Provide the [X, Y] coordinate of the cell's center where the given text is located.  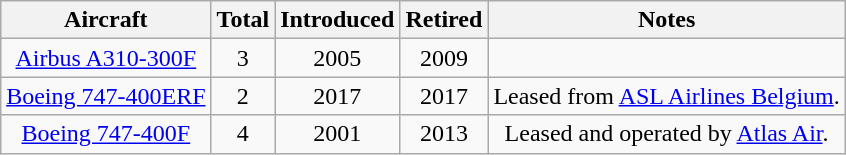
4 [243, 134]
Boeing 747-400F [106, 134]
Boeing 747-400ERF [106, 96]
Introduced [338, 20]
Notes [666, 20]
Retired [444, 20]
2 [243, 96]
Leased and operated by Atlas Air. [666, 134]
2013 [444, 134]
2005 [338, 58]
2001 [338, 134]
2009 [444, 58]
Aircraft [106, 20]
Airbus A310-300F [106, 58]
3 [243, 58]
Leased from ASL Airlines Belgium. [666, 96]
Total [243, 20]
